Pinpoint the cell where the given text exists, returning its (X, Y) midpoint coordinate. 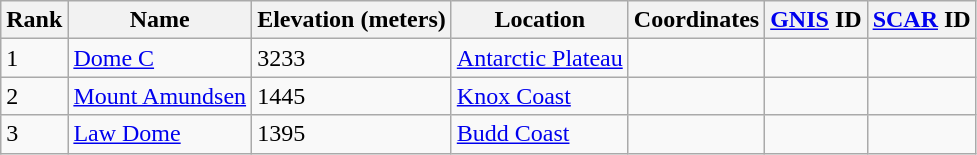
Budd Coast (540, 134)
Coordinates (696, 20)
1445 (352, 96)
Name (160, 20)
1395 (352, 134)
Rank (34, 20)
Location (540, 20)
1 (34, 58)
GNIS ID (816, 20)
3 (34, 134)
2 (34, 96)
3233 (352, 58)
SCAR ID (922, 20)
Mount Amundsen (160, 96)
Dome C (160, 58)
Law Dome (160, 134)
Antarctic Plateau (540, 58)
Knox Coast (540, 96)
Elevation (meters) (352, 20)
